Extract the (X, Y) coordinate from the center of the cell holding the provided text.  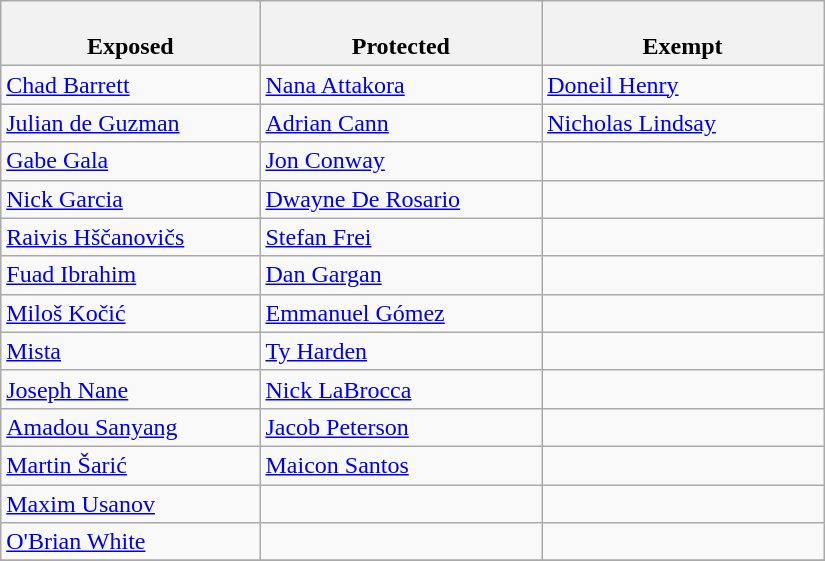
Fuad Ibrahim (130, 275)
Amadou Sanyang (130, 427)
Martin Šarić (130, 465)
Maicon Santos (401, 465)
Mista (130, 351)
Ty Harden (401, 351)
Miloš Kočić (130, 313)
Chad Barrett (130, 85)
Dwayne De Rosario (401, 199)
Raivis Hščanovičs (130, 237)
Exempt (683, 34)
Exposed (130, 34)
Jon Conway (401, 161)
Emmanuel Gómez (401, 313)
Nick Garcia (130, 199)
Jacob Peterson (401, 427)
Gabe Gala (130, 161)
Maxim Usanov (130, 503)
Stefan Frei (401, 237)
Dan Gargan (401, 275)
Julian de Guzman (130, 123)
Adrian Cann (401, 123)
Nick LaBrocca (401, 389)
Joseph Nane (130, 389)
Nana Attakora (401, 85)
Doneil Henry (683, 85)
Nicholas Lindsay (683, 123)
O'Brian White (130, 542)
Protected (401, 34)
